Pinpoint the cell where the given text exists, returning its (X, Y) midpoint coordinate. 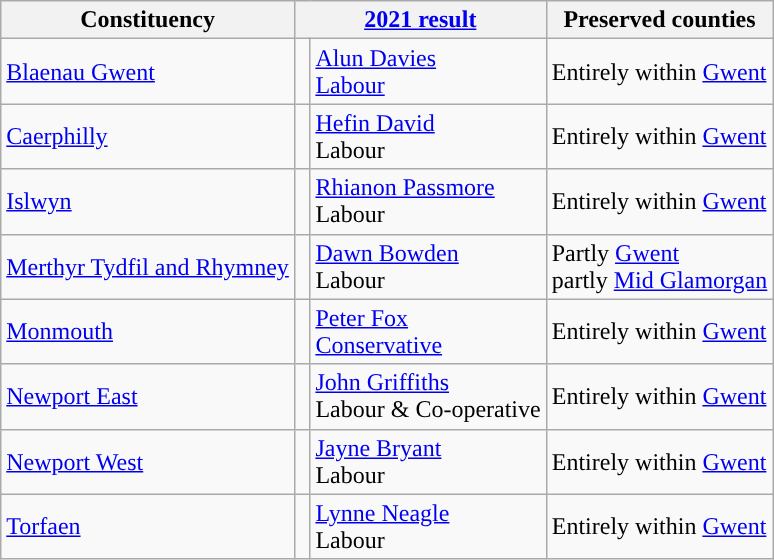
Preserved counties (660, 20)
Islwyn (148, 202)
Peter FoxConservative (428, 332)
Torfaen (148, 526)
John GriffithsLabour & Co-operative (428, 396)
2021 result (420, 20)
Constituency (148, 20)
Caerphilly (148, 136)
Monmouth (148, 332)
Jayne BryantLabour (428, 462)
Newport West (148, 462)
Merthyr Tydfil and Rhymney (148, 266)
Dawn BowdenLabour (428, 266)
Rhianon PassmoreLabour (428, 202)
Blaenau Gwent (148, 72)
Alun DaviesLabour (428, 72)
Partly Gwent partly Mid Glamorgan (660, 266)
Newport East (148, 396)
Hefin DavidLabour (428, 136)
Lynne NeagleLabour (428, 526)
